Capture the cell that displays the provided text and extract its (X, Y) central coordinate. 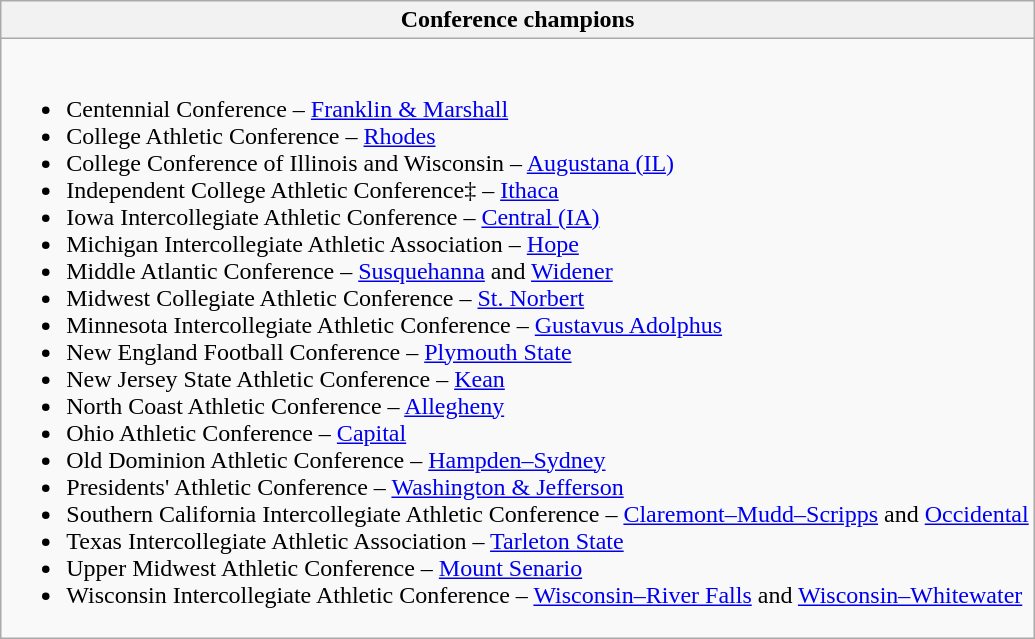
Conference champions (518, 20)
